Find where the given text appears and provide that cell's center as (X, Y) coordinate. 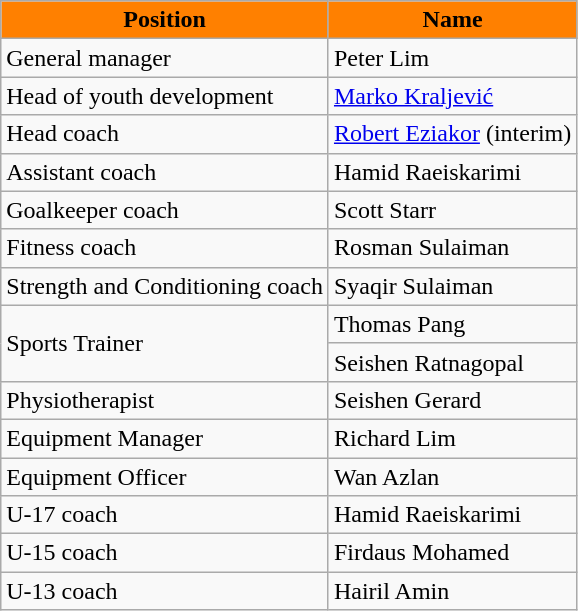
Name (452, 20)
Scott Starr (452, 210)
Seishen Gerard (452, 400)
Strength and Conditioning coach (165, 286)
Robert Eziakor (interim) (452, 134)
Assistant coach (165, 172)
Peter Lim (452, 58)
U-13 coach (165, 591)
Sports Trainer (165, 343)
Thomas Pang (452, 324)
Seishen Ratnagopal (452, 362)
U-17 coach (165, 515)
Physiotherapist (165, 400)
Wan Azlan (452, 477)
Firdaus Mohamed (452, 553)
Richard Lim (452, 438)
Position (165, 20)
Marko Kraljević (452, 96)
U-15 coach (165, 553)
Head coach (165, 134)
Fitness coach (165, 248)
Equipment Manager (165, 438)
Equipment Officer (165, 477)
General manager (165, 58)
Head of youth development (165, 96)
Syaqir Sulaiman (452, 286)
Rosman Sulaiman (452, 248)
Goalkeeper coach (165, 210)
Hairil Amin (452, 591)
